Find where the given text appears and provide that cell's center as (X, Y) coordinate. 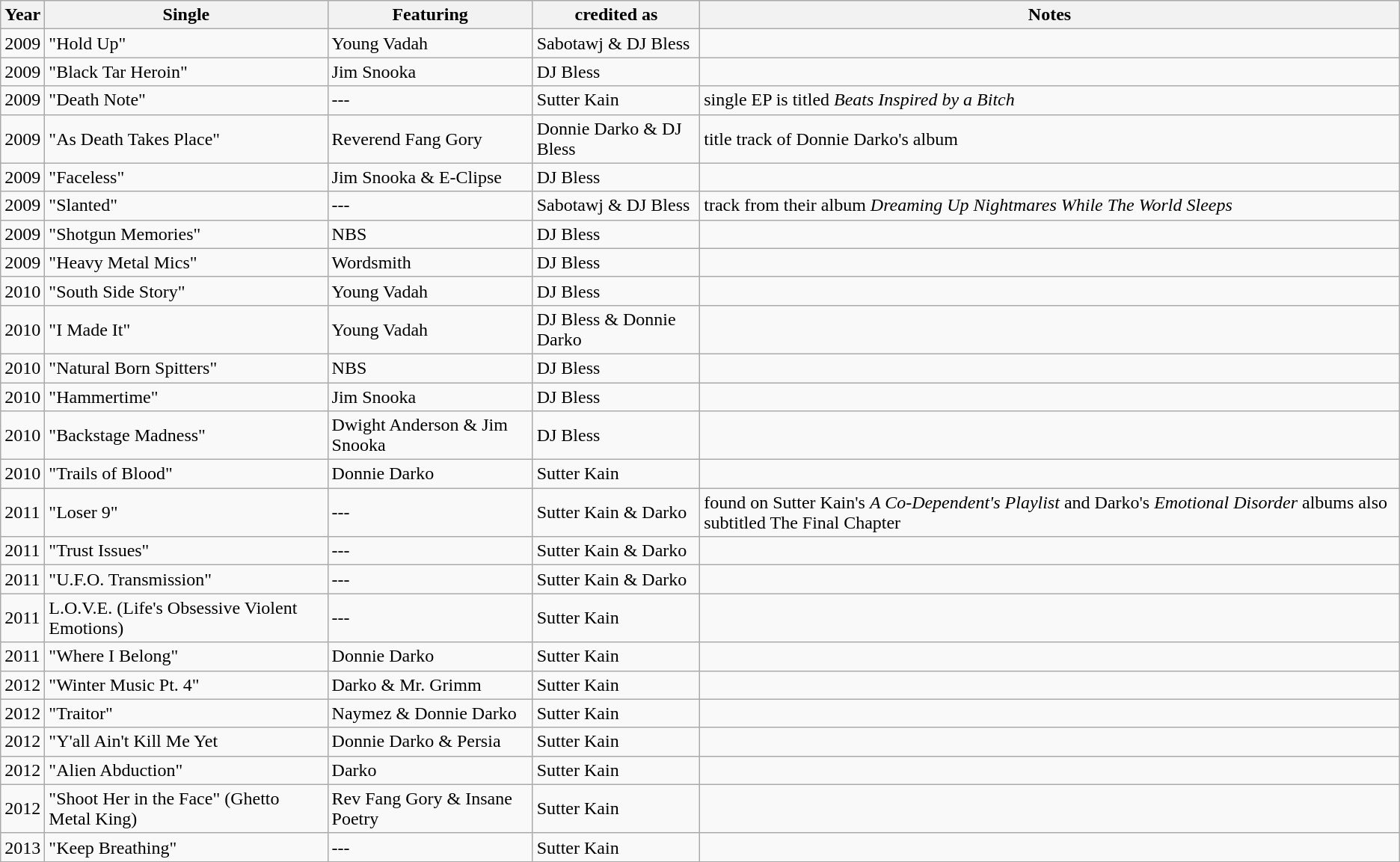
"Shotgun Memories" (186, 234)
"Heavy Metal Mics" (186, 262)
"Loser 9" (186, 513)
"Death Note" (186, 100)
"Hold Up" (186, 43)
"Where I Belong" (186, 656)
"Shoot Her in the Face" (Ghetto Metal King) (186, 809)
Jim Snooka & E-Clipse (430, 177)
"Hammertime" (186, 397)
"Faceless" (186, 177)
"Black Tar Heroin" (186, 72)
"Traitor" (186, 713)
"Winter Music Pt. 4" (186, 685)
single EP is titled Beats Inspired by a Bitch (1050, 100)
Featuring (430, 15)
Notes (1050, 15)
"I Made It" (186, 329)
"Keep Breathing" (186, 847)
"Y'all Ain't Kill Me Yet (186, 742)
Darko (430, 770)
"As Death Takes Place" (186, 139)
"Slanted" (186, 206)
L.O.V.E. (Life's Obsessive Violent Emotions) (186, 618)
"Trust Issues" (186, 551)
Wordsmith (430, 262)
Naymez & Donnie Darko (430, 713)
Dwight Anderson & Jim Snooka (430, 435)
Donnie Darko & Persia (430, 742)
title track of Donnie Darko's album (1050, 139)
DJ Bless & Donnie Darko (616, 329)
"Natural Born Spitters" (186, 368)
"South Side Story" (186, 291)
credited as (616, 15)
Rev Fang Gory & Insane Poetry (430, 809)
Year (22, 15)
track from their album Dreaming Up Nightmares While The World Sleeps (1050, 206)
2013 (22, 847)
Darko & Mr. Grimm (430, 685)
"U.F.O. Transmission" (186, 579)
Reverend Fang Gory (430, 139)
"Alien Abduction" (186, 770)
Single (186, 15)
Donnie Darko & DJ Bless (616, 139)
found on Sutter Kain's A Co-Dependent's Playlist and Darko's Emotional Disorder albums also subtitled The Final Chapter (1050, 513)
"Trails of Blood" (186, 474)
"Backstage Madness" (186, 435)
